Locate the cell with the specified text and output its (X, Y) center coordinate. 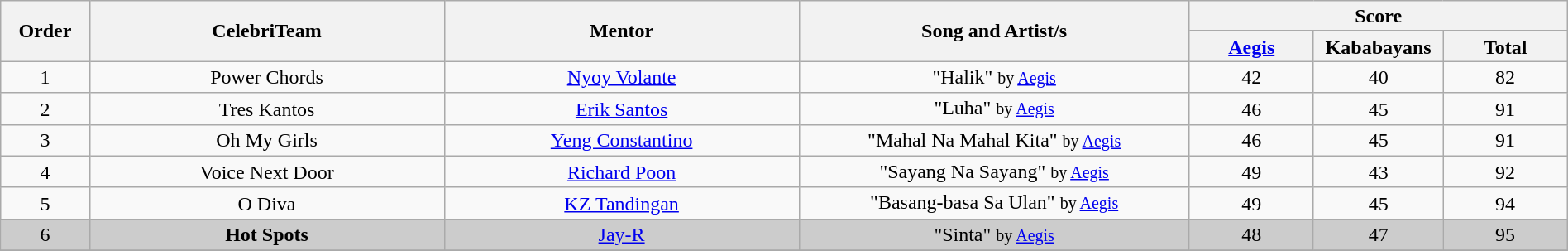
1 (45, 77)
Nyoy Volante (622, 77)
4 (45, 171)
Mentor (622, 31)
Oh My Girls (266, 140)
5 (45, 203)
"Mahal Na Mahal Kita" by Aegis (994, 140)
94 (1505, 203)
O Diva (266, 203)
95 (1505, 234)
42 (1251, 77)
3 (45, 140)
Song and Artist/s (994, 31)
82 (1505, 77)
Score (1378, 17)
Order (45, 31)
KZ Tandingan (622, 203)
2 (45, 109)
Hot Spots (266, 234)
40 (1378, 77)
Aegis (1251, 46)
"Basang-basa Sa Ulan" by Aegis (994, 203)
Total (1505, 46)
Tres Kantos (266, 109)
Kababayans (1378, 46)
Richard Poon (622, 171)
CelebriTeam (266, 31)
Jay-R (622, 234)
43 (1378, 171)
"Halik" by Aegis (994, 77)
Voice Next Door (266, 171)
47 (1378, 234)
Erik Santos (622, 109)
Yeng Constantino (622, 140)
"Luha" by Aegis (994, 109)
"Sinta" by Aegis (994, 234)
92 (1505, 171)
48 (1251, 234)
6 (45, 234)
Power Chords (266, 77)
"Sayang Na Sayang" by Aegis (994, 171)
